Detect which cell encompasses the target text, then output its [x, y] center coordinate. 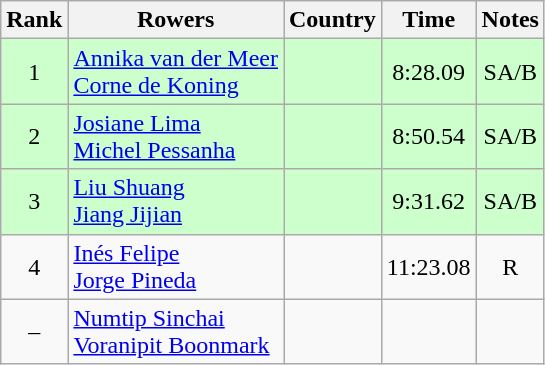
Numtip SinchaiVoranipit Boonmark [176, 332]
Time [428, 20]
11:23.08 [428, 266]
Inés FelipeJorge Pineda [176, 266]
R [510, 266]
Rank [34, 20]
Country [333, 20]
2 [34, 136]
1 [34, 72]
Annika van der MeerCorne de Koning [176, 72]
8:28.09 [428, 72]
Liu ShuangJiang Jijian [176, 202]
– [34, 332]
Notes [510, 20]
9:31.62 [428, 202]
4 [34, 266]
3 [34, 202]
8:50.54 [428, 136]
Josiane LimaMichel Pessanha [176, 136]
Rowers [176, 20]
